Pinpoint the cell where the given text exists, returning its [X, Y] midpoint coordinate. 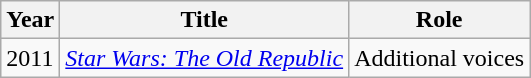
Star Wars: The Old Republic [204, 58]
Year [30, 20]
2011 [30, 58]
Title [204, 20]
Role [440, 20]
Additional voices [440, 58]
